For the text-containing cell, return its midpoint in (X, Y) coordinate format. 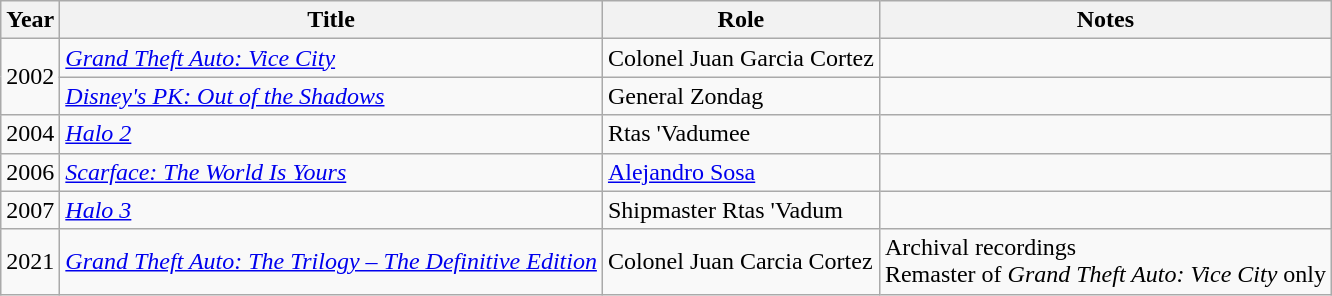
Colonel Juan Carcia Cortez (740, 262)
Halo 2 (332, 134)
2004 (30, 134)
Colonel Juan Garcia Cortez (740, 58)
2002 (30, 77)
2006 (30, 172)
Shipmaster Rtas 'Vadum (740, 210)
Disney's PK: Out of the Shadows (332, 96)
Title (332, 20)
General Zondag (740, 96)
2021 (30, 262)
Alejandro Sosa (740, 172)
Halo 3 (332, 210)
Grand Theft Auto: The Trilogy – The Definitive Edition (332, 262)
Year (30, 20)
2007 (30, 210)
Rtas 'Vadumee (740, 134)
Archival recordingsRemaster of Grand Theft Auto: Vice City only (1105, 262)
Scarface: The World Is Yours (332, 172)
Notes (1105, 20)
Grand Theft Auto: Vice City (332, 58)
Role (740, 20)
